Identify which cell holds the provided text, then report its (x, y) central coordinate. 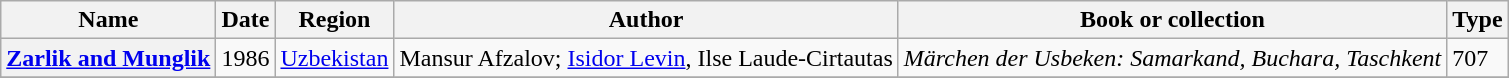
Märchen der Usbeken: Samarkand, Buchara, Taschkent (1172, 58)
Uzbekistan (334, 58)
Type (1478, 20)
Date (246, 20)
Mansur Afzalov; Isidor Levin, Ilse Laude-Cirtautas (646, 58)
Author (646, 20)
Region (334, 20)
Zarlik and Munglik (108, 58)
Book or collection (1172, 20)
1986 (246, 58)
707 (1478, 58)
Name (108, 20)
